Return [X, Y] of the center of cell containing provided text 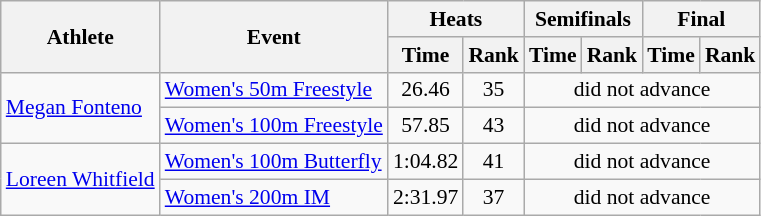
Athlete [80, 36]
41 [494, 162]
Women's 100m Freestyle [274, 126]
Women's 100m Butterfly [274, 162]
Loreen Whitfield [80, 180]
Semifinals [583, 19]
1:04.82 [426, 162]
37 [494, 197]
2:31.97 [426, 197]
26.46 [426, 90]
Final [701, 19]
35 [494, 90]
Event [274, 36]
Women's 200m IM [274, 197]
57.85 [426, 126]
43 [494, 126]
Women's 50m Freestyle [274, 90]
Heats [456, 19]
Megan Fonteno [80, 108]
